Provide the (X, Y) coordinate of the cell's center where the given text is located.  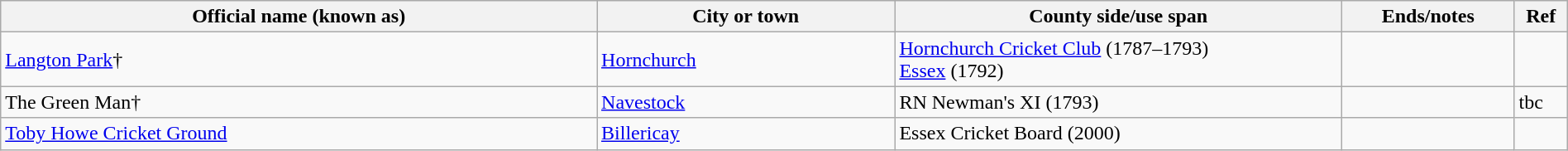
County side/use span (1118, 17)
Ref (1541, 17)
Official name (known as) (299, 17)
Hornchurch (746, 60)
Toby Howe Cricket Ground (299, 134)
RN Newman's XI (1793) (1118, 102)
The Green Man† (299, 102)
City or town (746, 17)
Navestock (746, 102)
tbc (1541, 102)
Billericay (746, 134)
Ends/notes (1427, 17)
Langton Park† (299, 60)
Hornchurch Cricket Club (1787–1793)Essex (1792) (1118, 60)
Essex Cricket Board (2000) (1118, 134)
